For the text-containing cell, return its midpoint in (x, y) coordinate format. 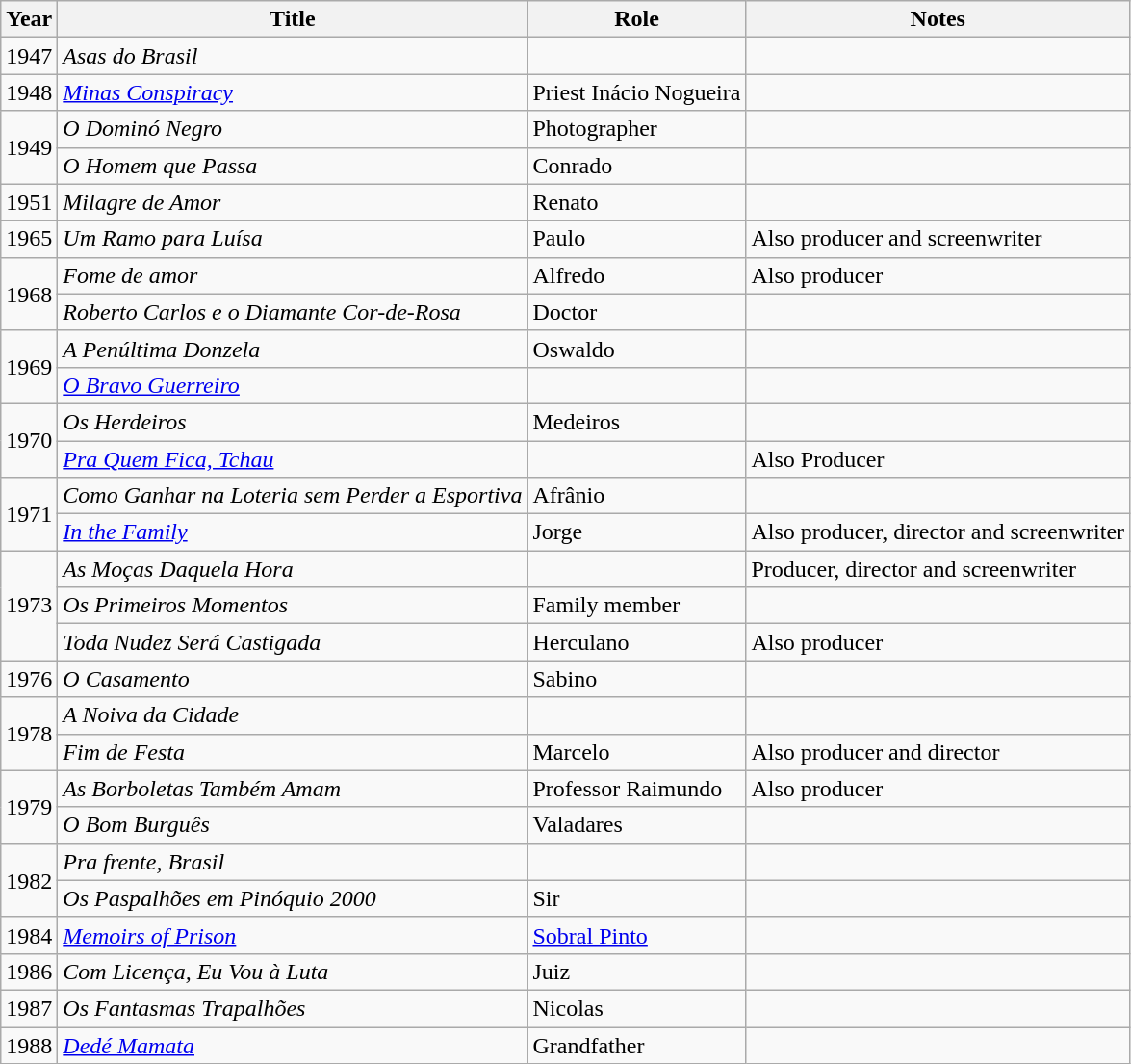
Also producer and screenwriter (938, 239)
Nicolas (637, 1008)
Grandfather (637, 1045)
Photographer (637, 129)
Com Licença, Eu Vou à Luta (293, 972)
Valadares (637, 825)
Afrânio (637, 496)
In the Family (293, 532)
Dedé Mamata (293, 1045)
Os Herdeiros (293, 422)
1968 (29, 294)
Minas Conspiracy (293, 92)
Pra Quem Fica, Tchau (293, 459)
Also Producer (938, 459)
Herculano (637, 642)
Marcelo (637, 752)
As Borboletas Também Amam (293, 789)
Sir (637, 898)
O Homem que Passa (293, 166)
Year (29, 19)
O Casamento (293, 679)
Producer, director and screenwriter (938, 569)
Professor Raimundo (637, 789)
1949 (29, 147)
1976 (29, 679)
Fim de Festa (293, 752)
1986 (29, 972)
Asas do Brasil (293, 56)
1973 (29, 606)
Oswaldo (637, 349)
Paulo (637, 239)
Medeiros (637, 422)
A Noiva da Cidade (293, 715)
Um Ramo para Luísa (293, 239)
Role (637, 19)
Pra frente, Brasil (293, 862)
1971 (29, 514)
O Bom Burguês (293, 825)
Os Paspalhões em Pinóquio 2000 (293, 898)
1965 (29, 239)
1987 (29, 1008)
Title (293, 19)
Roberto Carlos e o Diamante Cor-de-Rosa (293, 312)
Also producer and director (938, 752)
1978 (29, 734)
Also producer, director and screenwriter (938, 532)
1970 (29, 440)
Family member (637, 606)
Como Ganhar na Loteria sem Perder a Esportiva (293, 496)
Sabino (637, 679)
Toda Nudez Será Castigada (293, 642)
Juiz (637, 972)
A Penúltima Donzela (293, 349)
Conrado (637, 166)
Renato (637, 202)
1984 (29, 935)
1951 (29, 202)
Os Fantasmas Trapalhões (293, 1008)
1979 (29, 807)
Os Primeiros Momentos (293, 606)
Memoirs of Prison (293, 935)
Alfredo (637, 275)
1969 (29, 367)
Notes (938, 19)
O Bravo Guerreiro (293, 385)
O Dominó Negro (293, 129)
As Moças Daquela Hora (293, 569)
Doctor (637, 312)
Sobral Pinto (637, 935)
Fome de amor (293, 275)
Milagre de Amor (293, 202)
1988 (29, 1045)
1947 (29, 56)
Priest Inácio Nogueira (637, 92)
Jorge (637, 532)
1982 (29, 880)
1948 (29, 92)
